Determine the (x, y) coordinate at the center of the cell enclosing the given text.  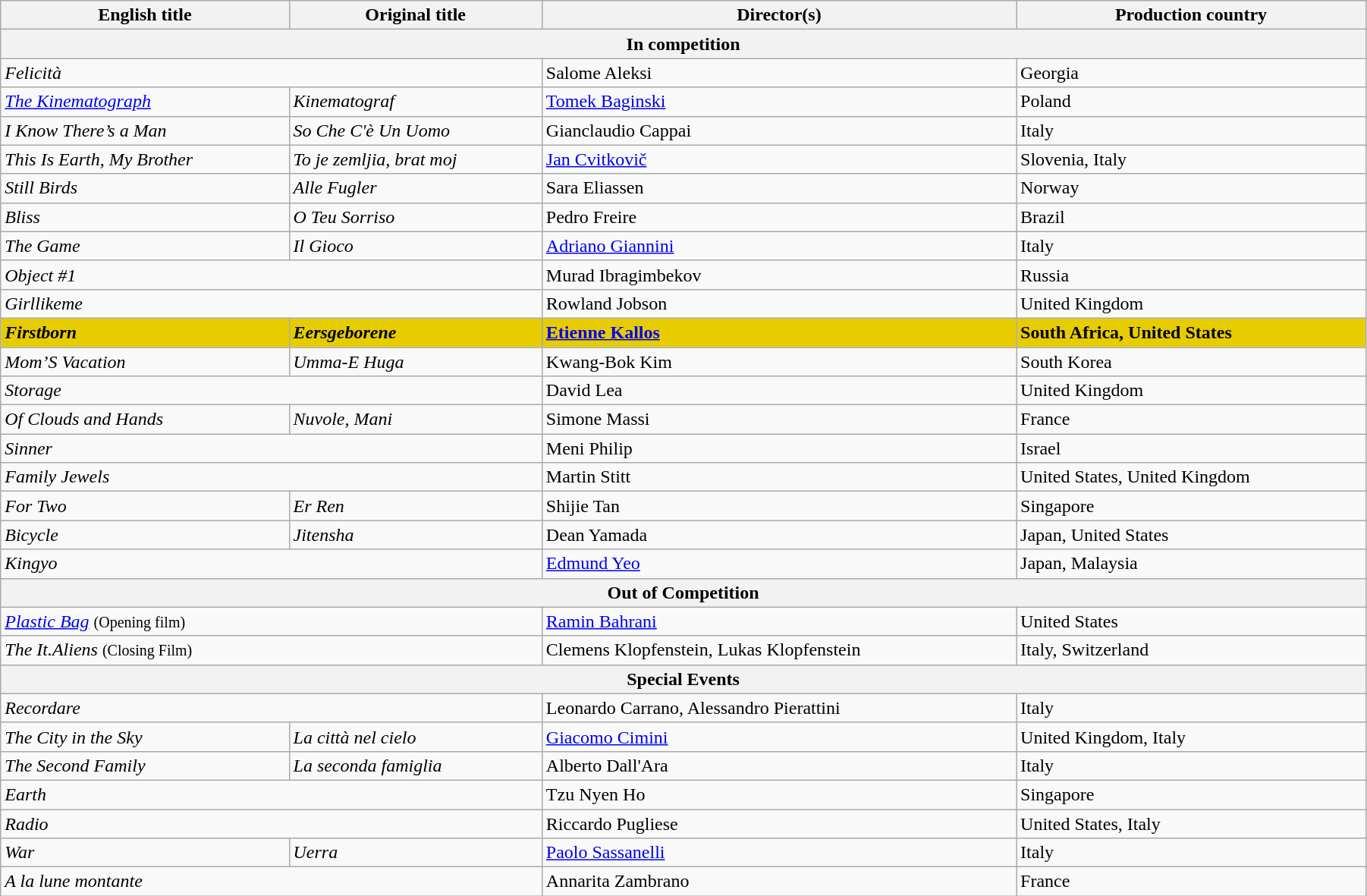
Director(s) (778, 15)
Israel (1191, 448)
Still Birds (145, 188)
Jan Cvitkovič (778, 159)
Meni Philip (778, 448)
Annarita Zambrano (778, 882)
Nuvole, Mani (416, 420)
South Africa, United States (1191, 332)
A la lune montante (272, 882)
Gianclaudio Cappai (778, 130)
Pedro Freire (778, 217)
Clemens Klopfenstein, Lukas Klopfenstein (778, 650)
Il Gioco (416, 246)
Original title (416, 15)
English title (145, 15)
Adriano Giannini (778, 246)
Kingyo (272, 564)
Italy, Switzerland (1191, 650)
Rowland Jobson (778, 303)
La seconda famiglia (416, 766)
The It.Aliens (Closing Film) (272, 650)
United States, United Kingdom (1191, 477)
Storage (272, 391)
Special Events (683, 679)
Tomek Baginski (778, 102)
Eersgeborene (416, 332)
Jitensha (416, 535)
Edmund Yeo (778, 564)
Paolo Sassanelli (778, 853)
Earth (272, 794)
Production country (1191, 15)
Brazil (1191, 217)
The Kinematograph (145, 102)
Radio (272, 823)
Dean Yamada (778, 535)
South Korea (1191, 362)
Umma-E Huga (416, 362)
Japan, Malaysia (1191, 564)
Etienne Kallos (778, 332)
Giacomo Cimini (778, 737)
This Is Earth, My Brother (145, 159)
Object #1 (272, 275)
Murad Ibragimbekov (778, 275)
Martin Stitt (778, 477)
Russia (1191, 275)
The Second Family (145, 766)
Sara Eliassen (778, 188)
Riccardo Pugliese (778, 823)
Out of Competition (683, 593)
David Lea (778, 391)
I Know There’s a Man (145, 130)
O Teu Sorriso (416, 217)
To je zemljia, brat moj (416, 159)
United States, Italy (1191, 823)
United States (1191, 621)
Mom’S Vacation (145, 362)
Poland (1191, 102)
Norway (1191, 188)
Kinematograf (416, 102)
For Two (145, 506)
Felicità (272, 73)
United Kingdom, Italy (1191, 737)
Bliss (145, 217)
Sinner (272, 448)
Ramin Bahrani (778, 621)
War (145, 853)
Salome Aleksi (778, 73)
The City in the Sky (145, 737)
So Che C'è Un Uomo (416, 130)
Georgia (1191, 73)
Japan, United States (1191, 535)
Shijie Tan (778, 506)
In competition (683, 44)
Plastic Bag (Opening film) (272, 621)
Recordare (272, 708)
Alle Fugler (416, 188)
Slovenia, Italy (1191, 159)
Kwang-Bok Kim (778, 362)
Leonardo Carrano, Alessandro Pierattini (778, 708)
Tzu Nyen Ho (778, 794)
Er Ren (416, 506)
Alberto Dall'Ara (778, 766)
Bicycle (145, 535)
Simone Massi (778, 420)
Of Clouds and Hands (145, 420)
Firstborn (145, 332)
Uerra (416, 853)
La città nel cielo (416, 737)
Girllikeme (272, 303)
The Game (145, 246)
Family Jewels (272, 477)
